Output the [X, Y] coordinate of the center of the cell containing the given text.  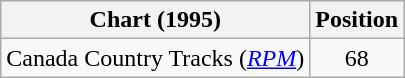
Position [357, 20]
Chart (1995) [156, 20]
Canada Country Tracks (RPM) [156, 58]
68 [357, 58]
